Return the [x, y] coordinate for the center point of the cell that contains the specified text.  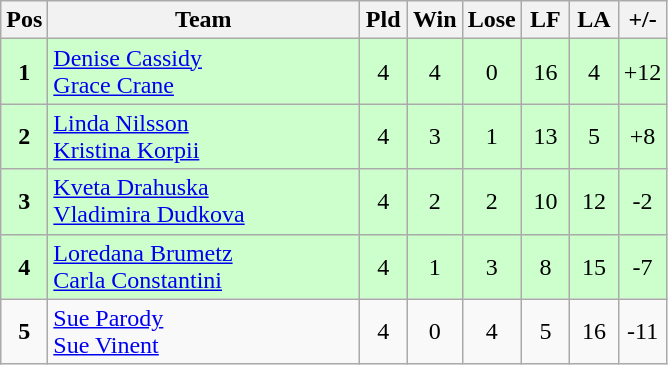
Pld [384, 20]
Win [434, 20]
+/- [642, 20]
-2 [642, 202]
-11 [642, 332]
LF [546, 20]
Pos [24, 20]
+12 [642, 72]
15 [594, 266]
-7 [642, 266]
Loredana Brumetz Carla Constantini [204, 266]
Sue Parody Sue Vinent [204, 332]
LA [594, 20]
+8 [642, 136]
12 [594, 202]
Team [204, 20]
10 [546, 202]
Denise Cassidy Grace Crane [204, 72]
Linda Nilsson Kristina Korpii [204, 136]
Lose [492, 20]
13 [546, 136]
8 [546, 266]
Kveta Drahuska Vladimira Dudkova [204, 202]
